Scan for the cell matching the given text and deliver its (x, y) coordinate at center. 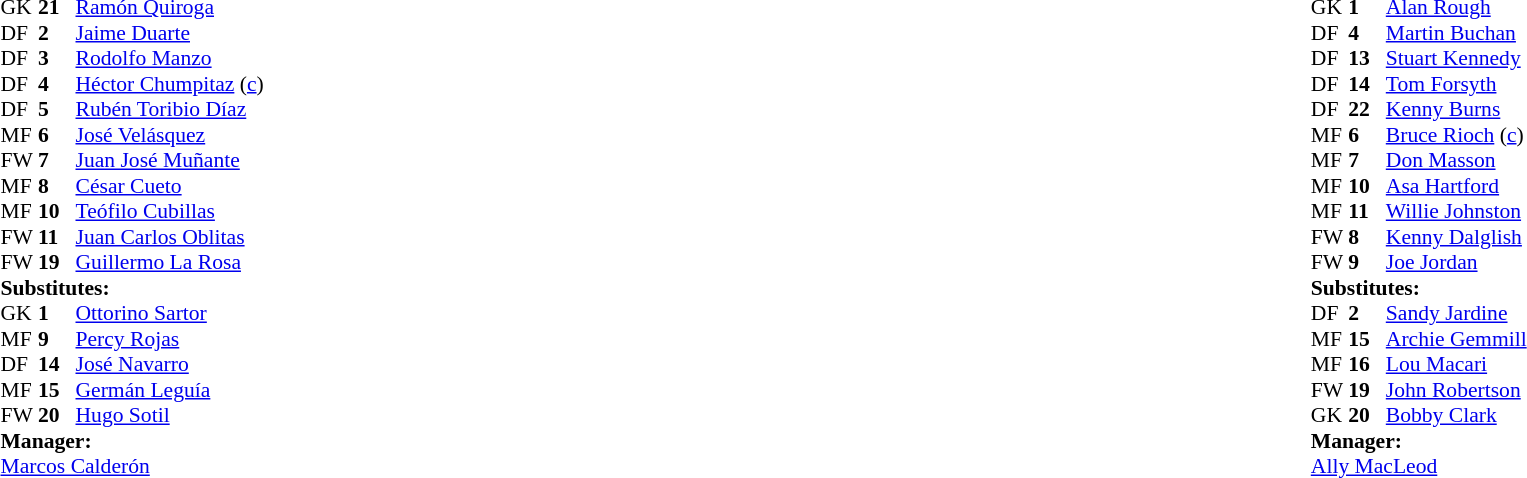
Martin Buchan (1456, 33)
Joe Jordan (1456, 263)
Juan José Muñante (170, 161)
Kenny Dalglish (1456, 237)
Jaime Duarte (170, 33)
Héctor Chumpitaz (c) (170, 84)
Juan Carlos Oblitas (170, 237)
Percy Rojas (170, 339)
Bobby Clark (1456, 415)
5 (57, 109)
César Cueto (170, 186)
16 (1367, 365)
Lou Macari (1456, 365)
Archie Gemmill (1456, 339)
Rodolfo Manzo (170, 59)
Kenny Burns (1456, 109)
Don Masson (1456, 161)
22 (1367, 109)
Stuart Kennedy (1456, 59)
1 (57, 313)
Bruce Rioch (c) (1456, 135)
Hugo Sotil (170, 415)
3 (57, 59)
Sandy Jardine (1456, 313)
13 (1367, 59)
Asa Hartford (1456, 186)
Germán Leguía (170, 390)
Teófilo Cubillas (170, 211)
Ottorino Sartor (170, 313)
Tom Forsyth (1456, 84)
Willie Johnston (1456, 211)
José Velásquez (170, 135)
Guillermo La Rosa (170, 263)
Rubén Toribio Díaz (170, 109)
John Robertson (1456, 390)
José Navarro (170, 365)
